Locate the cell with the specified text and output its (x, y) center coordinate. 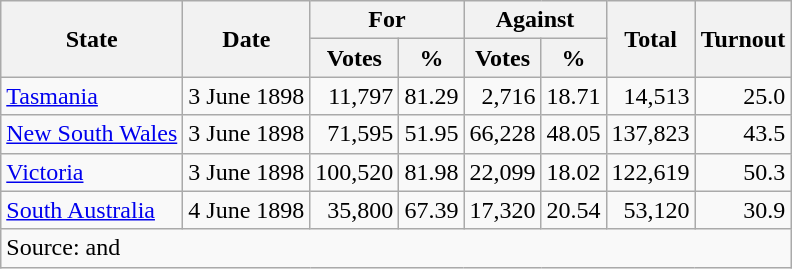
South Australia (92, 210)
67.39 (432, 210)
51.95 (432, 134)
Source: and (396, 248)
State (92, 39)
2,716 (502, 96)
30.9 (743, 210)
100,520 (354, 172)
137,823 (650, 134)
43.5 (743, 134)
Tasmania (92, 96)
Date (246, 39)
For (387, 20)
11,797 (354, 96)
20.54 (574, 210)
53,120 (650, 210)
14,513 (650, 96)
50.3 (743, 172)
18.71 (574, 96)
Victoria (92, 172)
81.29 (432, 96)
4 June 1898 (246, 210)
Against (535, 20)
22,099 (502, 172)
New South Wales (92, 134)
25.0 (743, 96)
35,800 (354, 210)
Turnout (743, 39)
122,619 (650, 172)
71,595 (354, 134)
18.02 (574, 172)
17,320 (502, 210)
81.98 (432, 172)
48.05 (574, 134)
66,228 (502, 134)
Total (650, 39)
